Capture the cell that displays the provided text and extract its (X, Y) central coordinate. 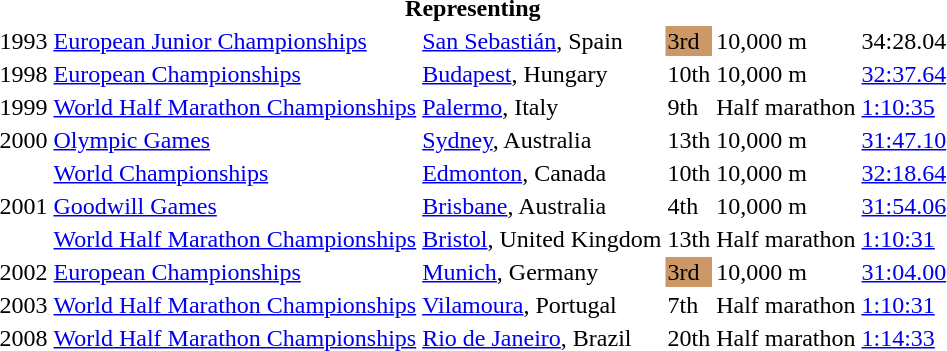
4th (689, 206)
Budapest, Hungary (542, 74)
Vilamoura, Portugal (542, 305)
Goodwill Games (235, 206)
San Sebastián, Spain (542, 41)
European Junior Championships (235, 41)
World Championships (235, 173)
Brisbane, Australia (542, 206)
7th (689, 305)
Palermo, Italy (542, 107)
Edmonton, Canada (542, 173)
Olympic Games (235, 140)
Bristol, United Kingdom (542, 239)
9th (689, 107)
Munich, Germany (542, 272)
Sydney, Australia (542, 140)
